Output the [x, y] coordinate of the center of the cell containing the given text.  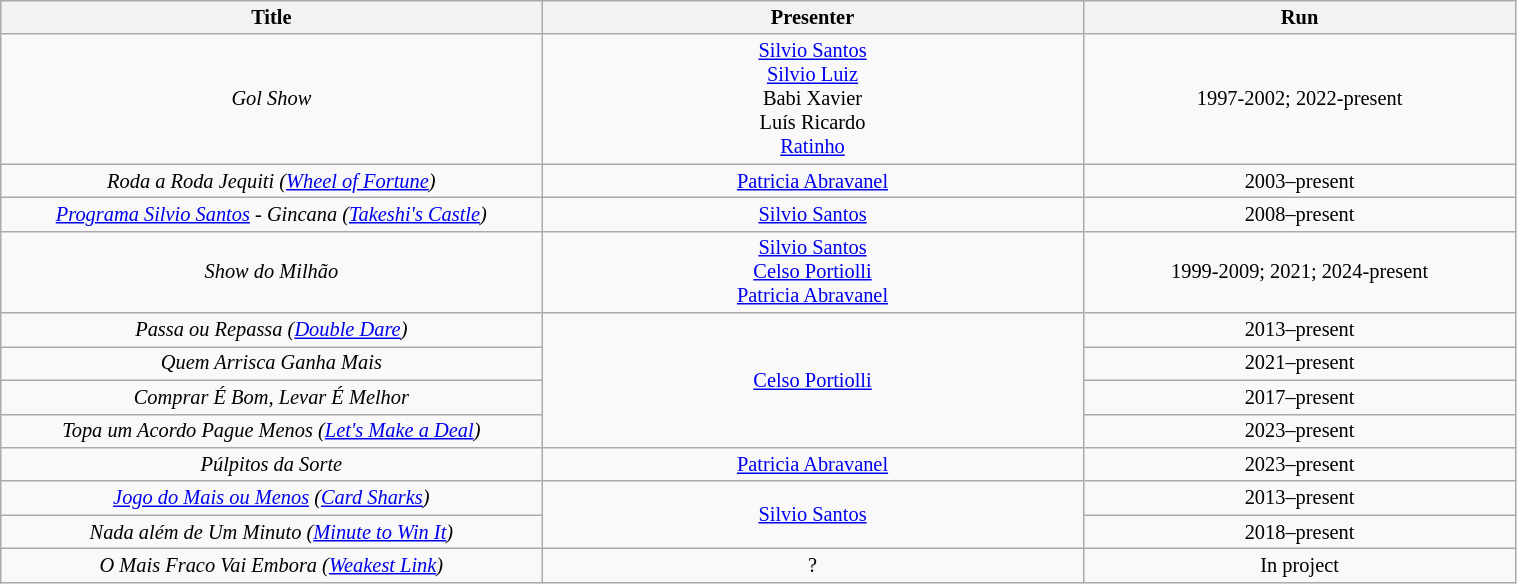
Passa ou Repassa (Double Dare) [272, 330]
Celso Portiolli [812, 380]
2003–present [1300, 181]
O Mais Fraco Vai Embora (Weakest Link) [272, 565]
Presenter [812, 17]
Quem Arrisca Ganha Mais [272, 363]
Topa um Acordo Pague Menos (Let's Make a Deal) [272, 431]
1999-2009; 2021; 2024-present [1300, 272]
Title [272, 17]
Silvio Santos Celso Portiolli Patricia Abravanel [812, 272]
Roda a Roda Jequiti (Wheel of Fortune) [272, 181]
Comprar É Bom, Levar É Melhor [272, 397]
2021–present [1300, 363]
Programa Silvio Santos - Gincana (Takeshi's Castle) [272, 214]
Púlpitos da Sorte [272, 464]
Jogo do Mais ou Menos (Card Sharks) [272, 498]
2017–present [1300, 397]
? [812, 565]
Show do Milhão [272, 272]
Gol Show [272, 99]
Run [1300, 17]
2018–present [1300, 532]
1997-2002; 2022-present [1300, 99]
Nada além de Um Minuto (Minute to Win It) [272, 532]
Silvio Santos Silvio Luiz Babi Xavier Luís Ricardo Ratinho [812, 99]
In project [1300, 565]
2008–present [1300, 214]
